Search for the cell housing the specified text and yield its [x, y] center coordinate. 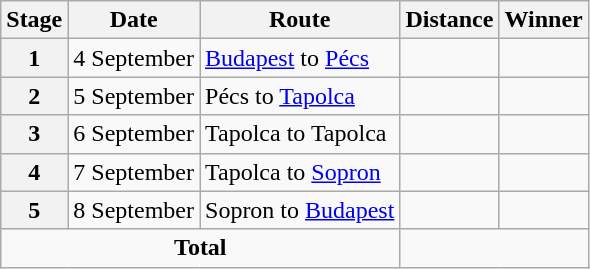
4 [34, 172]
6 September [134, 134]
Stage [34, 20]
8 September [134, 210]
Total [200, 248]
Winner [544, 20]
Budapest to Pécs [300, 58]
5 September [134, 96]
Route [300, 20]
4 September [134, 58]
Date [134, 20]
1 [34, 58]
Tapolca to Tapolca [300, 134]
7 September [134, 172]
Tapolca to Sopron [300, 172]
2 [34, 96]
Distance [450, 20]
3 [34, 134]
5 [34, 210]
Pécs to Tapolca [300, 96]
Sopron to Budapest [300, 210]
